Output the (X, Y) coordinate of the center of the cell containing the given text.  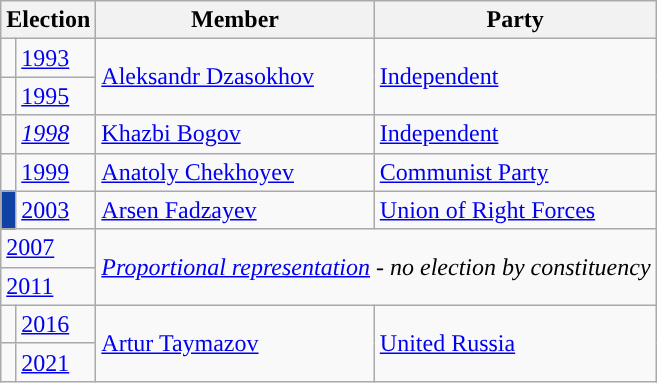
Anatoly Chekhoyev (235, 172)
Member (235, 20)
1999 (56, 172)
Arsen Fadzayev (235, 210)
Communist Party (515, 172)
2007 (48, 248)
Khazbi Bogov (235, 134)
Proportional representation - no election by constituency (376, 267)
1995 (56, 96)
1993 (56, 58)
1998 (56, 134)
United Russia (515, 343)
Party (515, 20)
Aleksandr Dzasokhov (235, 77)
2011 (48, 286)
2016 (56, 324)
2021 (56, 362)
Artur Taymazov (235, 343)
2003 (56, 210)
Election (48, 20)
Union of Right Forces (515, 210)
